Scan for the cell matching the given text and deliver its (x, y) coordinate at center. 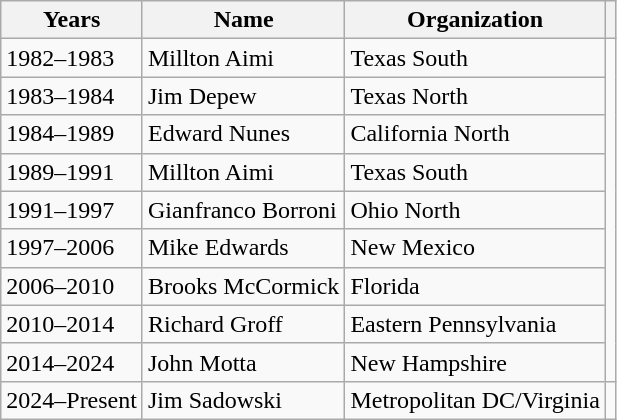
Gianfranco Borroni (243, 210)
1982–1983 (72, 58)
1984–1989 (72, 134)
Organization (475, 20)
Ohio North (475, 210)
Mike Edwards (243, 248)
Jim Sadowski (243, 400)
Name (243, 20)
Years (72, 20)
2024–Present (72, 400)
1991–1997 (72, 210)
New Hampshire (475, 362)
Texas North (475, 96)
California North (475, 134)
1989–1991 (72, 172)
John Motta (243, 362)
Richard Groff (243, 324)
2010–2014 (72, 324)
Florida (475, 286)
1997–2006 (72, 248)
2014–2024 (72, 362)
1983–1984 (72, 96)
Metropolitan DC/Virginia (475, 400)
New Mexico (475, 248)
Eastern Pennsylvania (475, 324)
Brooks McCormick (243, 286)
2006–2010 (72, 286)
Edward Nunes (243, 134)
Jim Depew (243, 96)
